Provide the [x, y] coordinate of the cell's center where the given text is located.  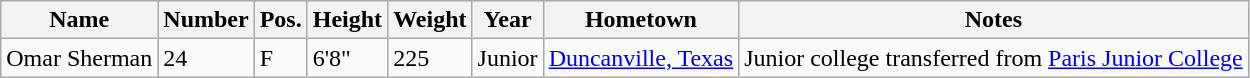
Junior college transferred from Paris Junior College [994, 58]
Year [508, 20]
Notes [994, 20]
Duncanville, Texas [641, 58]
225 [430, 58]
F [280, 58]
Pos. [280, 20]
Number [206, 20]
Weight [430, 20]
Omar Sherman [80, 58]
Height [347, 20]
6'8" [347, 58]
Hometown [641, 20]
Junior [508, 58]
24 [206, 58]
Name [80, 20]
